For the text-containing cell, return its midpoint in (X, Y) coordinate format. 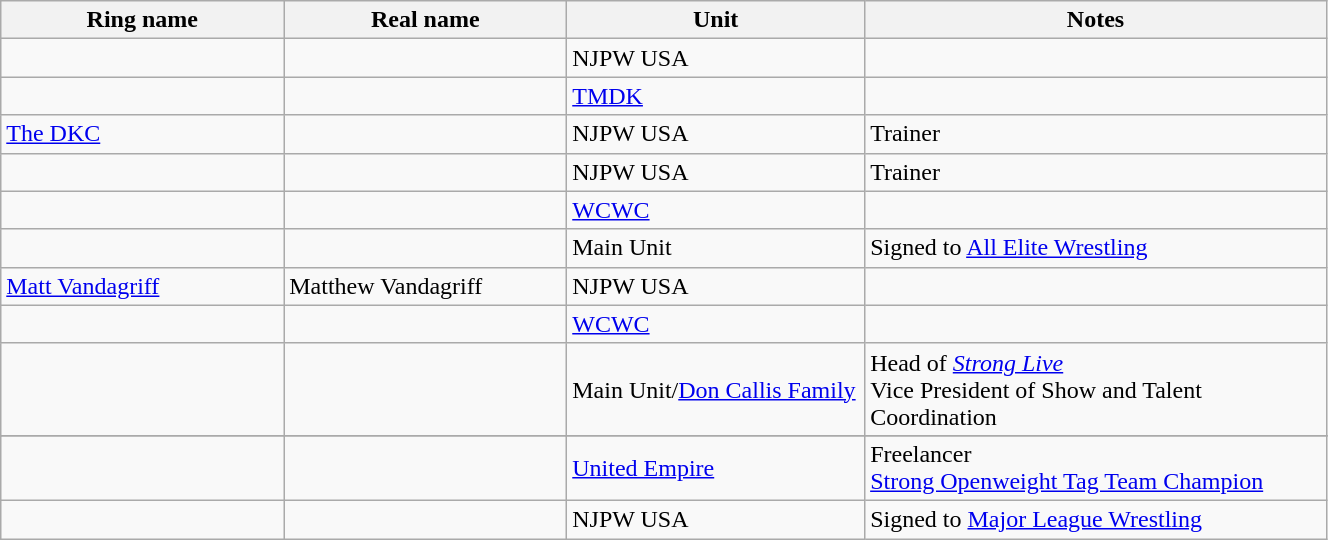
United Empire (716, 468)
Ring name (142, 20)
Main Unit (716, 248)
FreelancerStrong Openweight Tag Team Champion (1096, 468)
Real name (426, 20)
TMDK (716, 96)
Notes (1096, 20)
Matt Vandagriff (142, 286)
Matthew Vandagriff (426, 286)
Main Unit/Don Callis Family (716, 389)
The DKC (142, 134)
Signed to All Elite Wrestling (1096, 248)
Signed to Major League Wrestling (1096, 519)
Head of Strong LiveVice President of Show and Talent Coordination (1096, 389)
Unit (716, 20)
